Find where the given text appears and provide that cell's center as [x, y] coordinate. 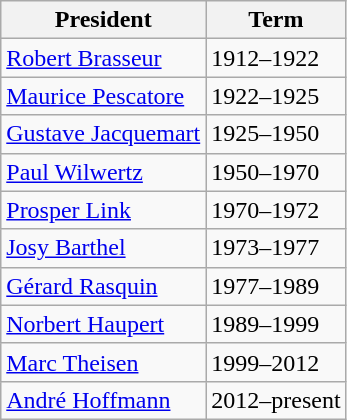
Paul Wilwertz [104, 172]
2012–present [276, 400]
1989–1999 [276, 324]
1922–1925 [276, 96]
1973–1977 [276, 248]
1912–1922 [276, 58]
Prosper Link [104, 210]
Robert Brasseur [104, 58]
President [104, 20]
Josy Barthel [104, 248]
1970–1972 [276, 210]
Norbert Haupert [104, 324]
1977–1989 [276, 286]
Gustave Jacquemart [104, 134]
1999–2012 [276, 362]
1925–1950 [276, 134]
Term [276, 20]
1950–1970 [276, 172]
Maurice Pescatore [104, 96]
Gérard Rasquin [104, 286]
André Hoffmann [104, 400]
Marc Theisen [104, 362]
